Return the [X, Y] coordinate for the center point of the cell that contains the specified text.  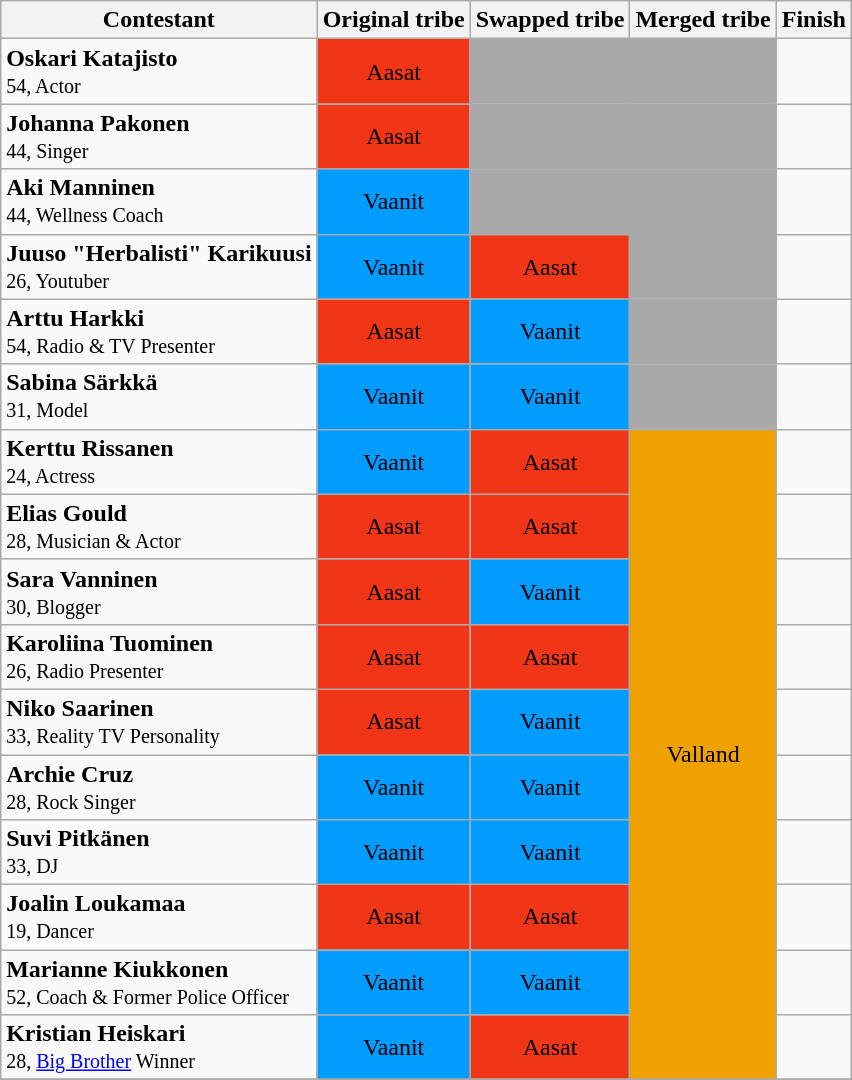
Archie Cruz28, Rock Singer [159, 786]
Oskari Katajisto54, Actor [159, 72]
Johanna Pakonen44, Singer [159, 136]
Kerttu Rissanen24, Actress [159, 462]
Swapped tribe [550, 20]
Marianne Kiukkonen52, Coach & Former Police Officer [159, 982]
Finish [814, 20]
Kristian Heiskari28, Big Brother Winner [159, 1048]
Arttu Harkki54, Radio & TV Presenter [159, 332]
Joalin Loukamaa19, Dancer [159, 918]
Suvi Pitkänen33, DJ [159, 852]
Aki Manninen44, Wellness Coach [159, 202]
Original tribe [394, 20]
Niko Saarinen33, Reality TV Personality [159, 722]
Contestant [159, 20]
Sara Vanninen30, Blogger [159, 592]
Sabina Särkkä31, Model [159, 396]
Juuso "Herbalisti" Karikuusi26, Youtuber [159, 266]
Valland [703, 754]
Elias Gould28, Musician & Actor [159, 526]
Merged tribe [703, 20]
Karoliina Tuominen26, Radio Presenter [159, 656]
